Identify which cell holds the provided text, then report its [x, y] central coordinate. 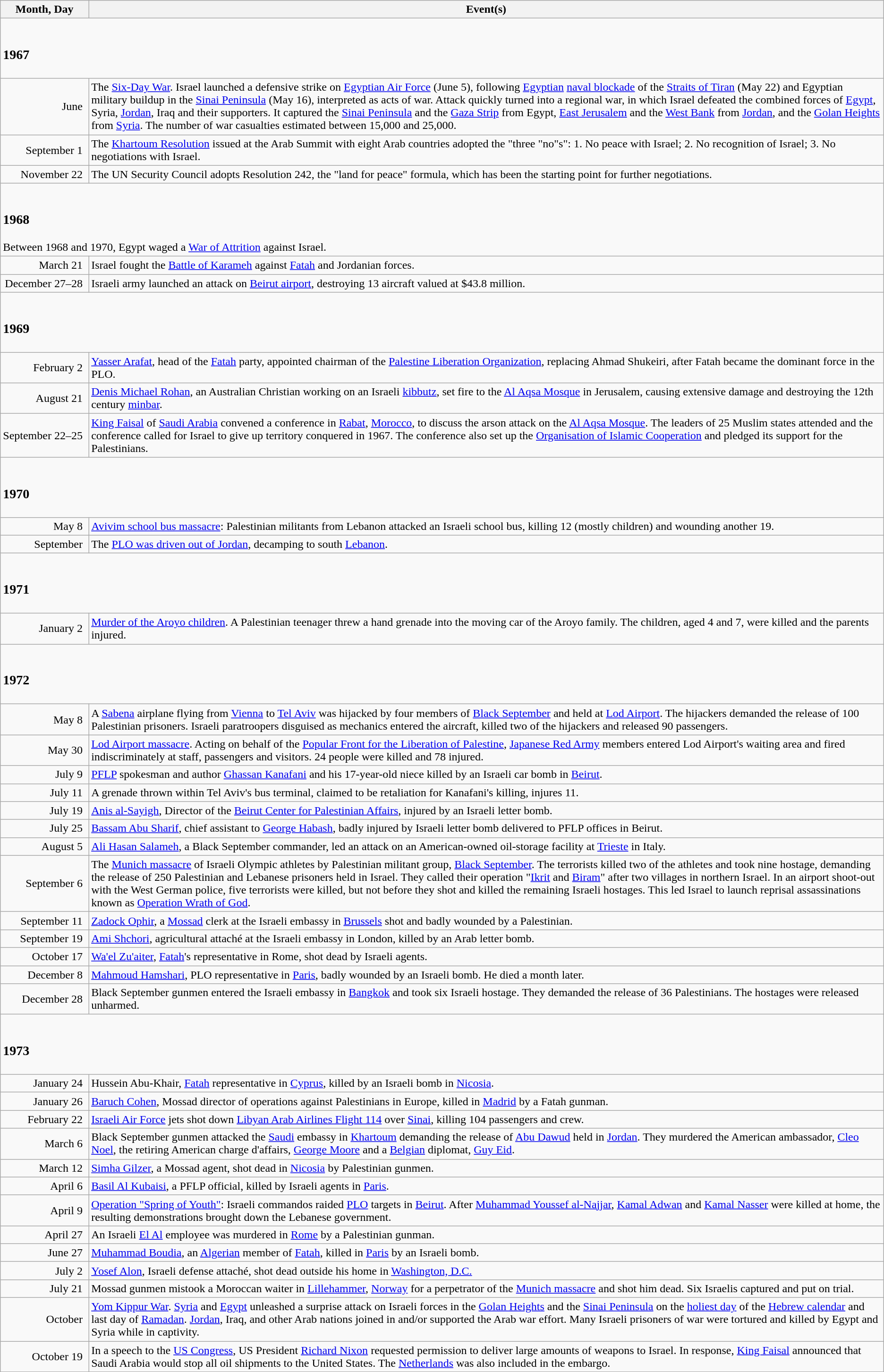
May 30 [44, 750]
The UN Security Council adopts Resolution 242, the "land for peace" formula, which has been the starting point for further negotiations. [486, 174]
January 2 [44, 629]
July 19 [44, 810]
March 21 [44, 265]
September 1 [44, 150]
July 11 [44, 793]
February 2 [44, 367]
Basil Al Kubaisi, a PFLP official, killed by Israeli agents in Paris. [486, 1186]
September 22–25 [44, 435]
November 22 [44, 174]
September 19 [44, 938]
Anis al-Sayigh, Director of the Beirut Center for Palestinian Affairs, injured by an Israeli letter bomb. [486, 810]
Israel fought the Battle of Karameh against Fatah and Jordanian forces. [486, 265]
June [44, 107]
December 27–28 [44, 283]
Ali Hasan Salameh, a Black September commander, led an attack on an American-owned oil-storage facility at Trieste in Italy. [486, 846]
Avivim school bus massacre: Palestinian militants from Lebanon attacked an Israeli school bus, killing 12 (mostly children) and wounding another 19. [486, 526]
PFLP spokesman and author Ghassan Kanafani and his 17-year-old niece killed by an Israeli car bomb in Beirut. [486, 775]
September [44, 544]
March 12 [44, 1168]
Baruch Cohen, Mossad director of operations against Palestinians in Europe, killed in Madrid by a Fatah gunman. [486, 1101]
September 6 [44, 883]
August 5 [44, 846]
July 25 [44, 828]
December 8 [44, 974]
Israeli army launched an attack on Beirut airport, destroying 13 aircraft valued at $43.8 million. [486, 283]
October 17 [44, 956]
June 27 [44, 1253]
Mahmoud Hamshari, PLO representative in Paris, badly wounded by an Israeli bomb. He died a month later. [486, 974]
January 24 [44, 1083]
1973 [442, 1045]
April 6 [44, 1186]
December 28 [44, 999]
Month, Day [44, 9]
February 22 [44, 1119]
Muhammad Boudia, an Algerian member of Fatah, killed in Paris by an Israeli bomb. [486, 1253]
Wa'el Zu'aiter, Fatah's representative in Rome, shot dead by Israeli agents. [486, 956]
Hussein Abu-Khair, Fatah representative in Cyprus, killed by an Israeli bomb in Nicosia. [486, 1083]
January 26 [44, 1101]
The PLO was driven out of Jordan, decamping to south Lebanon. [486, 544]
April 27 [44, 1235]
1971 [442, 583]
A grenade thrown within Tel Aviv's bus terminal, claimed to be retaliation for Kanafani's killing, injures 11. [486, 793]
Yosef Alon, Israeli defense attaché, shot dead outside his home in Washington, D.C. [486, 1270]
October 19 [44, 1356]
1969 [442, 322]
1968Between 1968 and 1970, Egypt waged a War of Attrition against Israel. [442, 220]
July 9 [44, 775]
Event(s) [486, 9]
1970 [442, 487]
Israeli Air Force jets shot down Libyan Arab Airlines Flight 114 over Sinai, killing 104 passengers and crew. [486, 1119]
Zadock Ophir, a Mossad clerk at the Israeli embassy in Brussels shot and badly wounded by a Palestinian. [486, 920]
April 9 [44, 1210]
1967 [442, 48]
Ami Shchori, agricultural attaché at the Israeli embassy in London, killed by an Arab letter bomb. [486, 938]
Simha Gilzer, a Mossad agent, shot dead in Nicosia by Palestinian gunmen. [486, 1168]
Bassam Abu Sharif, chief assistant to George Habash, badly injured by Israeli letter bomb delivered to PFLP offices in Beirut. [486, 828]
1972 [442, 674]
July 21 [44, 1288]
August 21 [44, 399]
March 6 [44, 1144]
September 11 [44, 920]
An Israeli El Al employee was murdered in Rome by a Palestinian gunman. [486, 1235]
October [44, 1320]
July 2 [44, 1270]
